Return [x, y] of the center of cell containing provided text 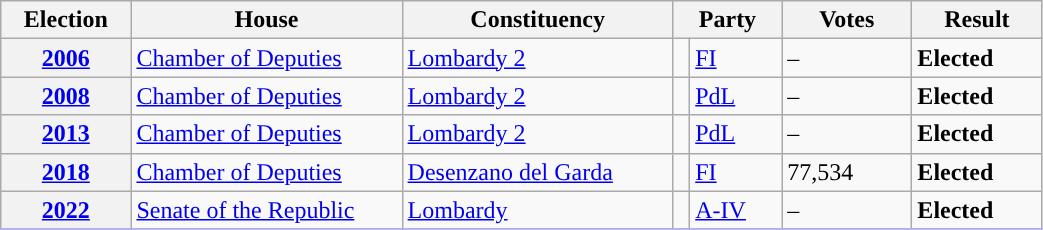
Desenzano del Garda [538, 172]
2018 [66, 172]
Party [727, 20]
Constituency [538, 20]
2013 [66, 134]
Lombardy [538, 210]
77,534 [847, 172]
A-IV [736, 210]
Result [977, 20]
2006 [66, 58]
2008 [66, 96]
Election [66, 20]
House [266, 20]
Senate of the Republic [266, 210]
2022 [66, 210]
Votes [847, 20]
